Identify which cell holds the provided text, then report its (X, Y) central coordinate. 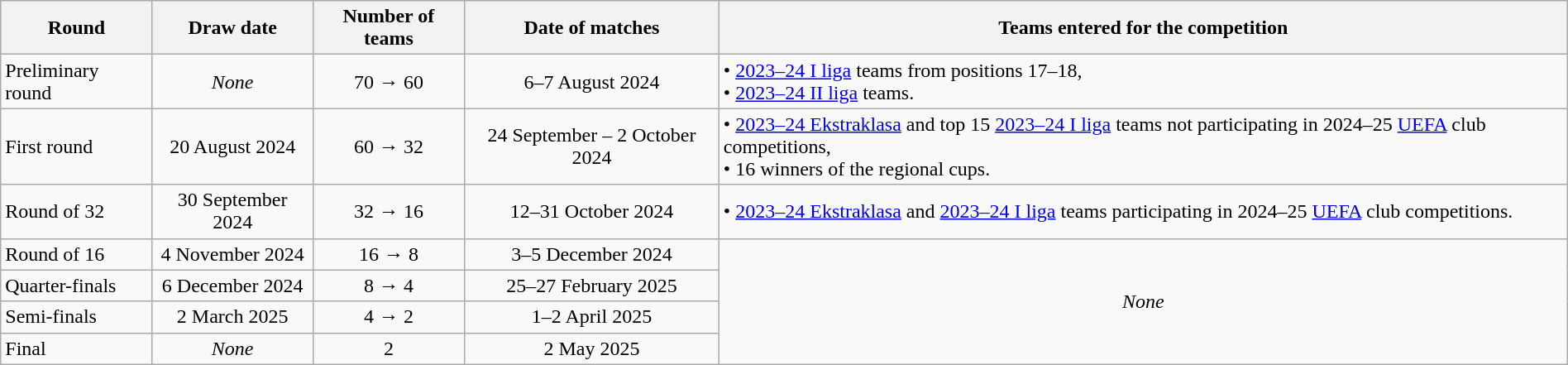
Round (76, 28)
70 → 60 (389, 81)
25–27 February 2025 (592, 286)
32 → 16 (389, 212)
8 → 4 (389, 286)
Teams entered for the competition (1143, 28)
3–5 December 2024 (592, 254)
6–7 August 2024 (592, 81)
20 August 2024 (232, 146)
6 December 2024 (232, 286)
60 → 32 (389, 146)
Round of 16 (76, 254)
Quarter-finals (76, 286)
• 2023–24 Ekstraklasa and top 15 2023–24 I liga teams not participating in 2024–25 UEFA club competitions,• 16 winners of the regional cups. (1143, 146)
2 March 2025 (232, 317)
2 (389, 348)
24 September – 2 October 2024 (592, 146)
Semi-finals (76, 317)
2 May 2025 (592, 348)
30 September 2024 (232, 212)
16 → 8 (389, 254)
Preliminary round (76, 81)
4 November 2024 (232, 254)
4 → 2 (389, 317)
Date of matches (592, 28)
1–2 April 2025 (592, 317)
Round of 32 (76, 212)
Draw date (232, 28)
12–31 October 2024 (592, 212)
First round (76, 146)
Number of teams (389, 28)
Final (76, 348)
• 2023–24 Ekstraklasa and 2023–24 I liga teams participating in 2024–25 UEFA club competitions. (1143, 212)
• 2023–24 I liga teams from positions 17–18,• 2023–24 II liga teams. (1143, 81)
